Extract the (X, Y) coordinate from the center of the cell holding the provided text.  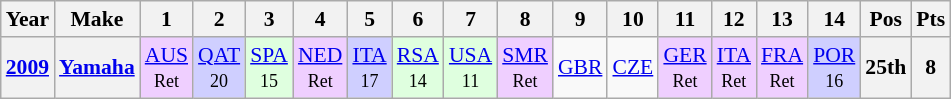
Year (28, 19)
Pos (886, 19)
Pts (930, 19)
2009 (28, 68)
Yamaha (97, 68)
RSA14 (418, 68)
11 (684, 19)
SMRRet (525, 68)
9 (580, 19)
Make (97, 19)
ITA17 (369, 68)
25th (886, 68)
FRARet (782, 68)
12 (734, 19)
4 (320, 19)
QAT20 (219, 68)
USA11 (470, 68)
5 (369, 19)
7 (470, 19)
POR16 (834, 68)
14 (834, 19)
GERRet (684, 68)
CZE (632, 68)
2 (219, 19)
6 (418, 19)
SPA15 (269, 68)
NEDRet (320, 68)
3 (269, 19)
10 (632, 19)
ITARet (734, 68)
GBR (580, 68)
1 (166, 19)
13 (782, 19)
AUSRet (166, 68)
